Determine the (X, Y) coordinate at the center of the cell enclosing the given text.  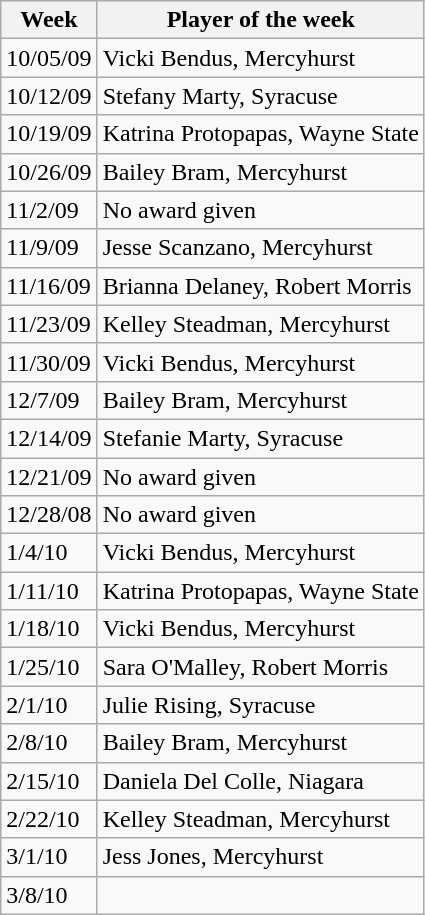
1/4/10 (49, 553)
2/8/10 (49, 743)
Stefanie Marty, Syracuse (260, 438)
Brianna Delaney, Robert Morris (260, 286)
10/12/09 (49, 96)
10/05/09 (49, 58)
Player of the week (260, 20)
11/30/09 (49, 362)
12/7/09 (49, 400)
10/26/09 (49, 172)
Daniela Del Colle, Niagara (260, 781)
Jess Jones, Mercyhurst (260, 857)
Week (49, 20)
2/1/10 (49, 705)
11/9/09 (49, 248)
Jesse Scanzano, Mercyhurst (260, 248)
Julie Rising, Syracuse (260, 705)
12/21/09 (49, 477)
2/15/10 (49, 781)
1/11/10 (49, 591)
11/16/09 (49, 286)
3/1/10 (49, 857)
12/14/09 (49, 438)
11/23/09 (49, 324)
11/2/09 (49, 210)
12/28/08 (49, 515)
2/22/10 (49, 819)
1/25/10 (49, 667)
1/18/10 (49, 629)
10/19/09 (49, 134)
Sara O'Malley, Robert Morris (260, 667)
Stefany Marty, Syracuse (260, 96)
3/8/10 (49, 895)
